Return the [x, y] coordinate for the center point of the cell that contains the specified text.  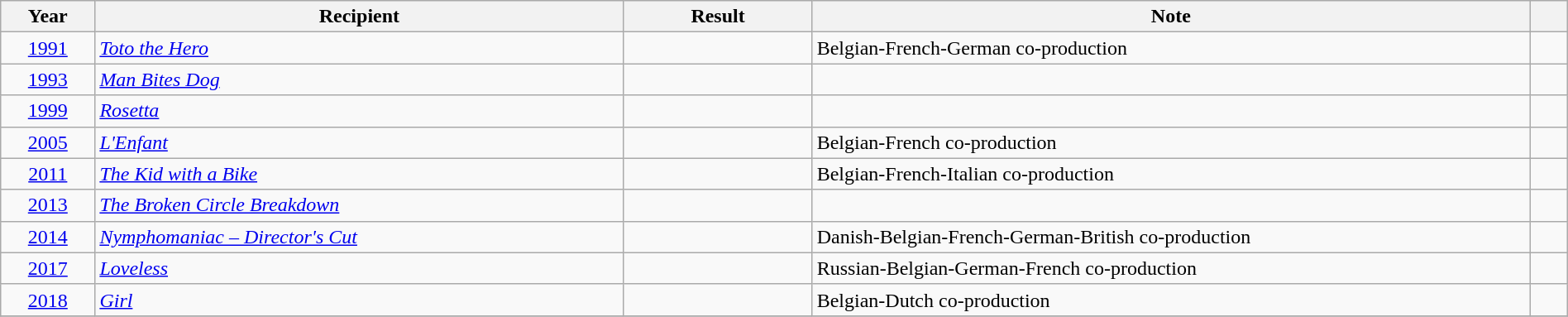
Belgian-French-Italian co-production [1171, 174]
1999 [48, 111]
2018 [48, 300]
Russian-Belgian-German-French co-production [1171, 268]
Rosetta [359, 111]
Girl [359, 300]
2005 [48, 142]
Belgian-Dutch co-production [1171, 300]
2017 [48, 268]
Recipient [359, 17]
Belgian-French-German co-production [1171, 48]
Note [1171, 17]
Man Bites Dog [359, 79]
L'Enfant [359, 142]
1991 [48, 48]
Loveless [359, 268]
Toto the Hero [359, 48]
Result [718, 17]
The Kid with a Bike [359, 174]
2013 [48, 205]
Nymphomaniac – Director's Cut [359, 237]
2011 [48, 174]
2014 [48, 237]
Danish-Belgian-French-German-British co-production [1171, 237]
Year [48, 17]
Belgian-French co-production [1171, 142]
The Broken Circle Breakdown [359, 205]
1993 [48, 79]
